Return [x, y] of the center of cell containing provided text 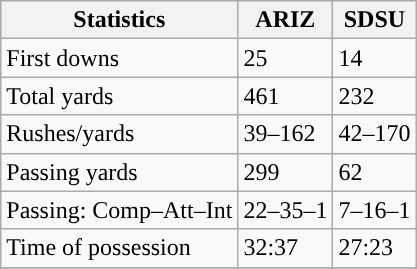
42–170 [374, 134]
25 [286, 58]
62 [374, 172]
Total yards [120, 96]
299 [286, 172]
First downs [120, 58]
Statistics [120, 20]
Passing: Comp–Att–Int [120, 210]
Passing yards [120, 172]
232 [374, 96]
Time of possession [120, 248]
27:23 [374, 248]
ARIZ [286, 20]
SDSU [374, 20]
Rushes/yards [120, 134]
32:37 [286, 248]
39–162 [286, 134]
461 [286, 96]
7–16–1 [374, 210]
22–35–1 [286, 210]
14 [374, 58]
